Extract the (x, y) coordinate from the center of the cell holding the provided text.  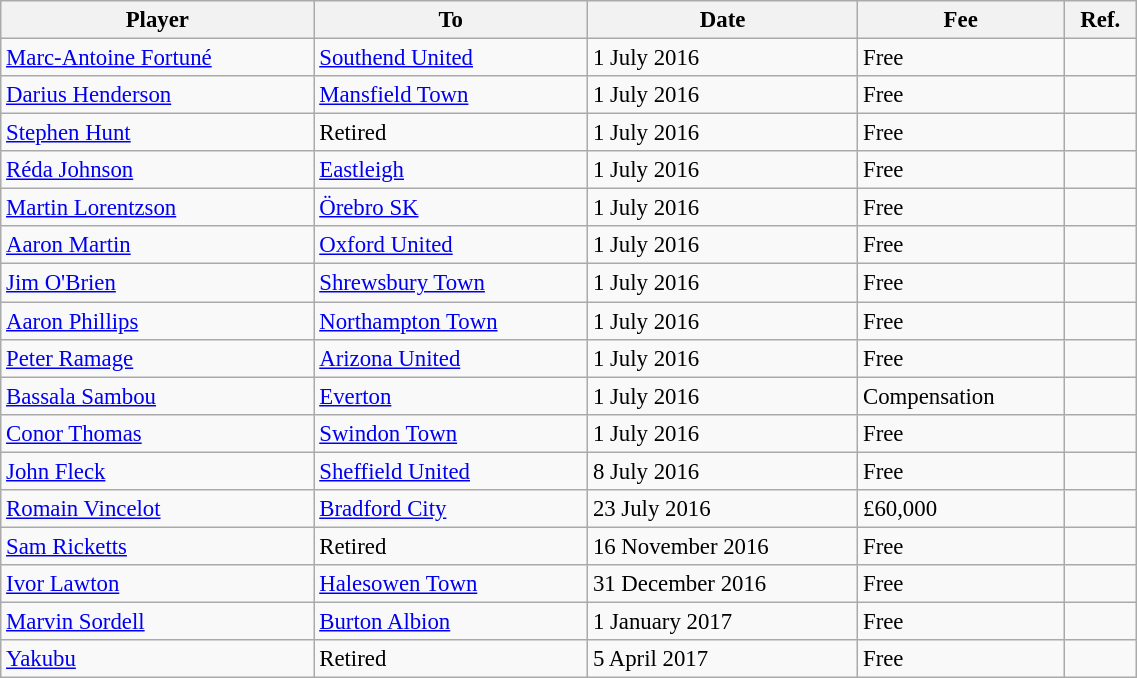
16 November 2016 (723, 546)
Mansfield Town (451, 95)
Everton (451, 396)
Marvin Sordell (158, 621)
John Fleck (158, 471)
Conor Thomas (158, 433)
31 December 2016 (723, 584)
Darius Henderson (158, 95)
Eastleigh (451, 170)
Swindon Town (451, 433)
Bassala Sambou (158, 396)
Southend United (451, 58)
Ref. (1100, 20)
Bradford City (451, 509)
Sheffield United (451, 471)
1 January 2017 (723, 621)
Jim O'Brien (158, 283)
Aaron Martin (158, 245)
Sam Ricketts (158, 546)
Arizona United (451, 358)
Northampton Town (451, 321)
Romain Vincelot (158, 509)
Halesowen Town (451, 584)
Player (158, 20)
Stephen Hunt (158, 133)
Peter Ramage (158, 358)
To (451, 20)
Ivor Lawton (158, 584)
Martin Lorentzson (158, 208)
Burton Albion (451, 621)
Yakubu (158, 659)
5 April 2017 (723, 659)
Compensation (961, 396)
Marc-Antoine Fortuné (158, 58)
Aaron Phillips (158, 321)
Örebro SK (451, 208)
Date (723, 20)
Shrewsbury Town (451, 283)
Oxford United (451, 245)
8 July 2016 (723, 471)
£60,000 (961, 509)
Réda Johnson (158, 170)
23 July 2016 (723, 509)
Fee (961, 20)
